Search for the cell housing the specified text and yield its (X, Y) center coordinate. 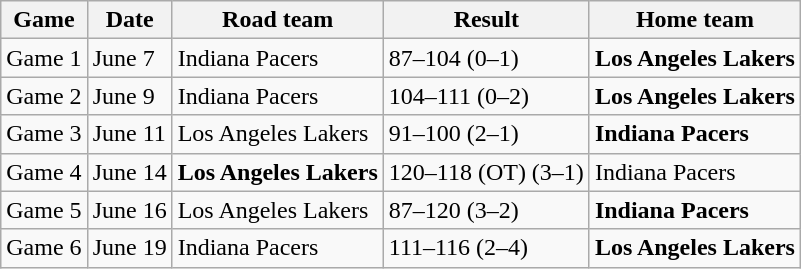
June 14 (130, 172)
June 19 (130, 248)
111–116 (2–4) (486, 248)
87–104 (0–1) (486, 58)
Game 2 (44, 96)
Game 4 (44, 172)
Game 3 (44, 134)
Date (130, 20)
91–100 (2–1) (486, 134)
June 11 (130, 134)
Game (44, 20)
Result (486, 20)
June 7 (130, 58)
June 9 (130, 96)
June 16 (130, 210)
Game 6 (44, 248)
Road team (278, 20)
120–118 (OT) (3–1) (486, 172)
Home team (694, 20)
104–111 (0–2) (486, 96)
Game 1 (44, 58)
87–120 (3–2) (486, 210)
Game 5 (44, 210)
